Pinpoint the cell where the given text exists, returning its (X, Y) midpoint coordinate. 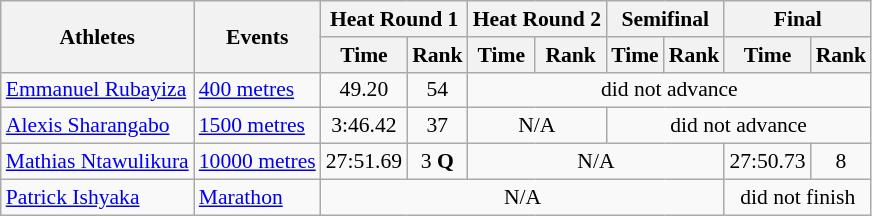
27:51.69 (364, 162)
400 metres (258, 90)
37 (438, 126)
Alexis Sharangabo (98, 126)
Mathias Ntawulikura (98, 162)
Marathon (258, 197)
8 (842, 162)
Heat Round 1 (394, 19)
54 (438, 90)
49.20 (364, 90)
10000 metres (258, 162)
27:50.73 (767, 162)
Semifinal (665, 19)
3 Q (438, 162)
Final (798, 19)
did not finish (798, 197)
Athletes (98, 36)
Emmanuel Rubayiza (98, 90)
Events (258, 36)
3:46.42 (364, 126)
Heat Round 2 (537, 19)
1500 metres (258, 126)
Patrick Ishyaka (98, 197)
